Scan for the cell matching the given text and deliver its (x, y) coordinate at center. 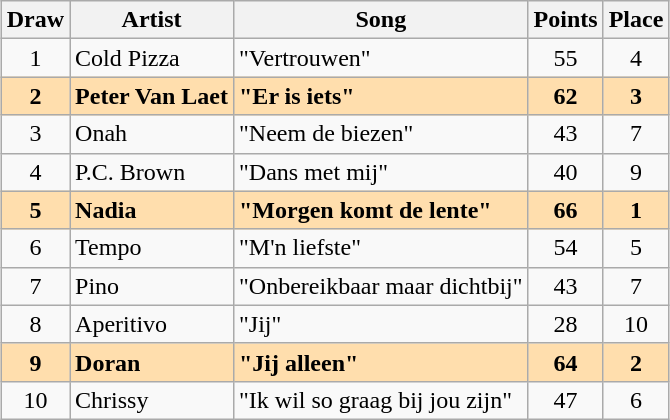
Peter Van Laet (152, 96)
"Morgen komt de lente" (382, 210)
"Jij" (382, 324)
"Er is iets" (382, 96)
55 (566, 58)
Tempo (152, 248)
"Ik wil so graag bij jou zijn" (382, 400)
66 (566, 210)
Onah (152, 134)
Doran (152, 362)
Aperitivo (152, 324)
Draw (35, 20)
62 (566, 96)
"Vertrouwen" (382, 58)
"Dans met mij" (382, 172)
"Jij alleen" (382, 362)
47 (566, 400)
Song (382, 20)
P.C. Brown (152, 172)
"Neem de biezen" (382, 134)
Nadia (152, 210)
28 (566, 324)
8 (35, 324)
Pino (152, 286)
Artist (152, 20)
"M'n liefste" (382, 248)
Points (566, 20)
Place (636, 20)
Chrissy (152, 400)
54 (566, 248)
Cold Pizza (152, 58)
64 (566, 362)
"Onbereikbaar maar dichtbij" (382, 286)
40 (566, 172)
